Provide the [X, Y] coordinate of the cell's center where the given text is located.  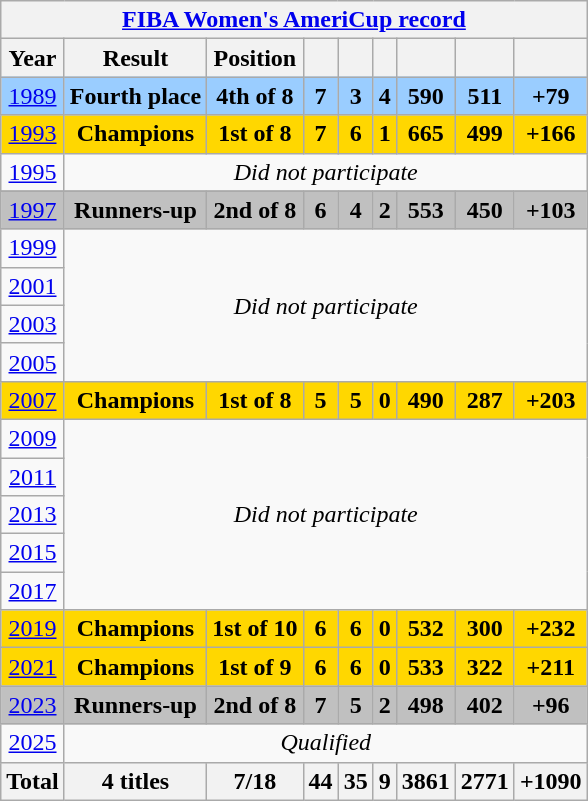
+79 [550, 96]
2015 [33, 553]
590 [426, 96]
402 [484, 705]
1993 [33, 134]
532 [426, 629]
2001 [33, 286]
553 [426, 210]
+211 [550, 667]
2025 [33, 743]
2019 [33, 629]
1 [384, 134]
Position [255, 58]
1995 [33, 172]
Year [33, 58]
2005 [33, 362]
1st of 9 [255, 667]
2771 [484, 781]
533 [426, 667]
287 [484, 400]
35 [356, 781]
498 [426, 705]
1989 [33, 96]
Qualified [326, 743]
2003 [33, 324]
+96 [550, 705]
44 [320, 781]
3861 [426, 781]
+166 [550, 134]
665 [426, 134]
Total [33, 781]
450 [484, 210]
499 [484, 134]
Fourth place [135, 96]
322 [484, 667]
2009 [33, 438]
9 [384, 781]
+232 [550, 629]
1997 [33, 210]
1st of 10 [255, 629]
2023 [33, 705]
7/18 [255, 781]
511 [484, 96]
4th of 8 [255, 96]
2013 [33, 515]
+203 [550, 400]
+103 [550, 210]
4 titles [135, 781]
490 [426, 400]
300 [484, 629]
3 [356, 96]
2017 [33, 591]
2021 [33, 667]
+1090 [550, 781]
2007 [33, 400]
Result [135, 58]
2011 [33, 477]
1999 [33, 248]
FIBA Women's AmeriCup record [294, 20]
